Return (X, Y) of the center of cell containing provided text 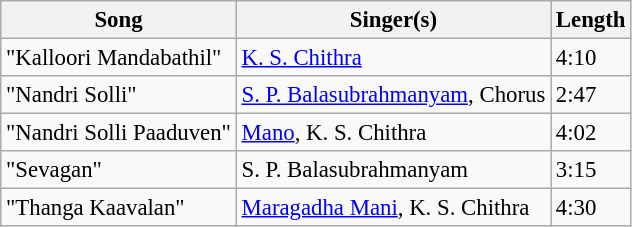
"Thanga Kaavalan" (118, 208)
Length (591, 20)
S. P. Balasubrahmanyam, Chorus (393, 95)
"Nandri Solli" (118, 95)
4:30 (591, 208)
Singer(s) (393, 20)
"Sevagan" (118, 170)
3:15 (591, 170)
"Kalloori Mandabathil" (118, 58)
Maragadha Mani, K. S. Chithra (393, 208)
S. P. Balasubrahmanyam (393, 170)
2:47 (591, 95)
4:10 (591, 58)
"Nandri Solli Paaduven" (118, 133)
K. S. Chithra (393, 58)
Song (118, 20)
4:02 (591, 133)
Mano, K. S. Chithra (393, 133)
